Scan for the cell matching the given text and deliver its [X, Y] coordinate at center. 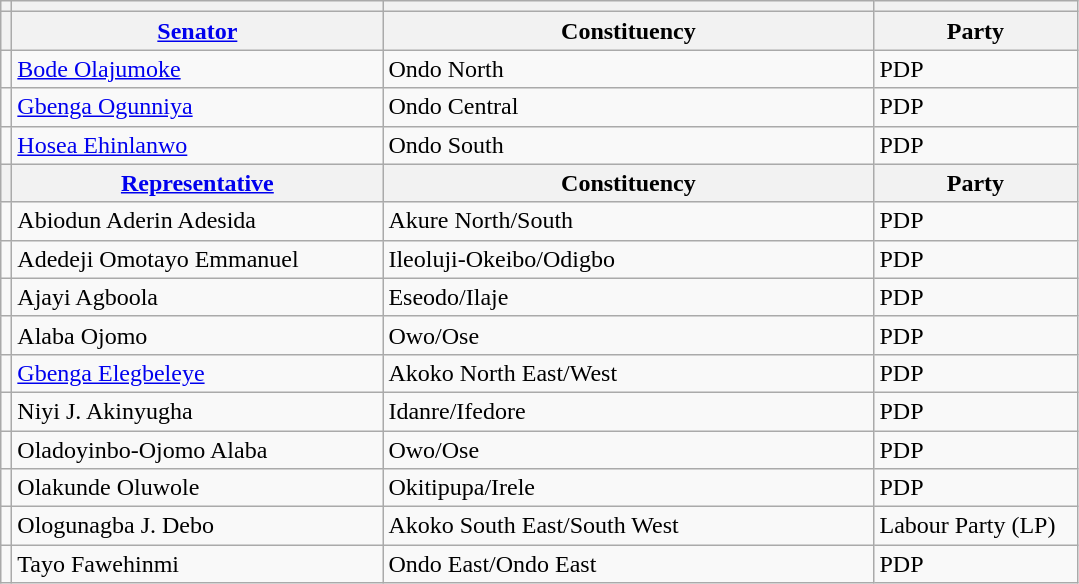
Idanre/Ifedore [628, 411]
Senator [198, 31]
Ondo North [628, 69]
Ajayi Agboola [198, 297]
Bode Olajumoke [198, 69]
Olakunde Oluwole [198, 488]
Gbenga Elegbeleye [198, 373]
Labour Party (LP) [976, 526]
Ondo Central [628, 107]
Ileoluji-Okeibo/Odigbo [628, 259]
Abiodun Aderin Adesida [198, 221]
Gbenga Ogunniya [198, 107]
Ondo South [628, 145]
Oladoyinbo-Ojomo Alaba [198, 449]
Eseodo/Ilaje [628, 297]
Niyi J. Akinyugha [198, 411]
Hosea Ehinlanwo [198, 145]
Akoko North East/West [628, 373]
Ologunagba J. Debo [198, 526]
Akoko South East/South West [628, 526]
Okitipupa/Irele [628, 488]
Ondo East/Ondo East [628, 564]
Adedeji Omotayo Emmanuel [198, 259]
Tayo Fawehinmi [198, 564]
Akure North/South [628, 221]
Alaba Ojomo [198, 335]
Representative [198, 183]
